Search for the cell housing the specified text and yield its [x, y] center coordinate. 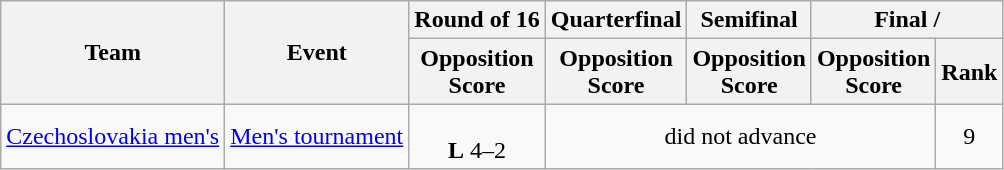
Rank [970, 72]
Team [113, 52]
Final / [907, 20]
Men's tournament [317, 136]
did not advance [740, 136]
L 4–2 [477, 136]
Quarterfinal [616, 20]
Semifinal [749, 20]
Round of 16 [477, 20]
Event [317, 52]
9 [970, 136]
Czechoslovakia men's [113, 136]
